Determine the [X, Y] coordinate at the center of the cell enclosing the given text.  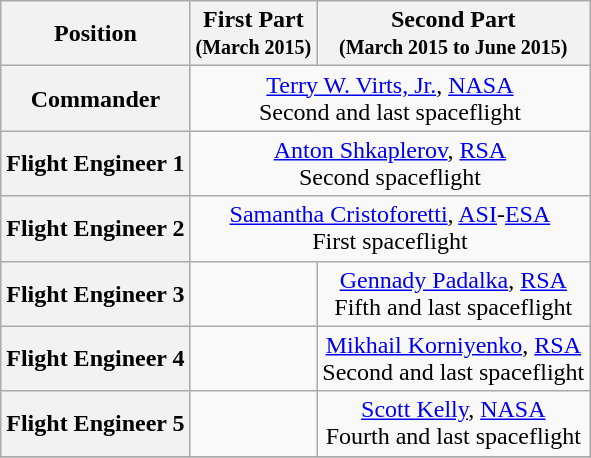
Samantha Cristoforetti, ASI-ESAFirst spaceflight [390, 228]
Flight Engineer 2 [96, 228]
Flight Engineer 5 [96, 424]
Flight Engineer 1 [96, 164]
Flight Engineer 3 [96, 294]
Mikhail Korniyenko, RSASecond and last spaceflight [454, 358]
Gennady Padalka, RSA Fifth and last spaceflight [454, 294]
Flight Engineer 4 [96, 358]
Scott Kelly, NASAFourth and last spaceflight [454, 424]
Anton Shkaplerov, RSASecond spaceflight [390, 164]
Second Part(March 2015 to June 2015) [454, 34]
Terry W. Virts, Jr., NASASecond and last spaceflight [390, 98]
Position [96, 34]
Commander [96, 98]
First Part(March 2015) [254, 34]
